Return [x, y] of the center of cell containing provided text 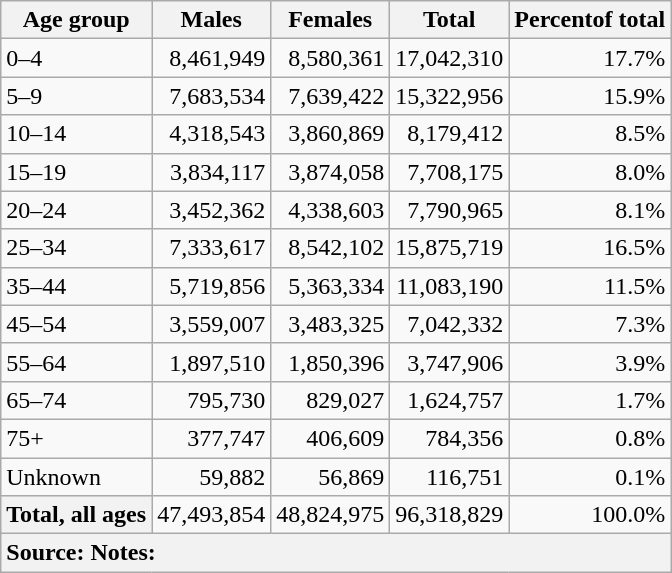
0.1% [590, 477]
3,874,058 [330, 172]
11,083,190 [450, 286]
7,683,534 [212, 96]
795,730 [212, 400]
3,834,117 [212, 172]
8.0% [590, 172]
8.1% [590, 210]
8,179,412 [450, 134]
7,790,965 [450, 210]
784,356 [450, 438]
17,042,310 [450, 58]
Total [450, 20]
59,882 [212, 477]
35–44 [76, 286]
45–54 [76, 324]
16.5% [590, 248]
15,875,719 [450, 248]
1,624,757 [450, 400]
1,850,396 [330, 362]
17.7% [590, 58]
15.9% [590, 96]
0–4 [76, 58]
406,609 [330, 438]
3,483,325 [330, 324]
75+ [76, 438]
8,461,949 [212, 58]
0.8% [590, 438]
65–74 [76, 400]
Males [212, 20]
25–34 [76, 248]
Source: Notes: [336, 553]
55–64 [76, 362]
7.3% [590, 324]
48,824,975 [330, 515]
10–14 [76, 134]
8,580,361 [330, 58]
47,493,854 [212, 515]
7,042,332 [450, 324]
Age group [76, 20]
3,559,007 [212, 324]
1.7% [590, 400]
20–24 [76, 210]
100.0% [590, 515]
4,318,543 [212, 134]
15,322,956 [450, 96]
7,708,175 [450, 172]
7,639,422 [330, 96]
5,363,334 [330, 286]
3,747,906 [450, 362]
116,751 [450, 477]
56,869 [330, 477]
3,452,362 [212, 210]
377,747 [212, 438]
4,338,603 [330, 210]
11.5% [590, 286]
1,897,510 [212, 362]
Unknown [76, 477]
Percentof total [590, 20]
5,719,856 [212, 286]
3,860,869 [330, 134]
96,318,829 [450, 515]
Total, all ages [76, 515]
7,333,617 [212, 248]
3.9% [590, 362]
Females [330, 20]
15–19 [76, 172]
8.5% [590, 134]
5–9 [76, 96]
829,027 [330, 400]
8,542,102 [330, 248]
